From the cell containing the given text, extract its center point as (x, y) coordinate. 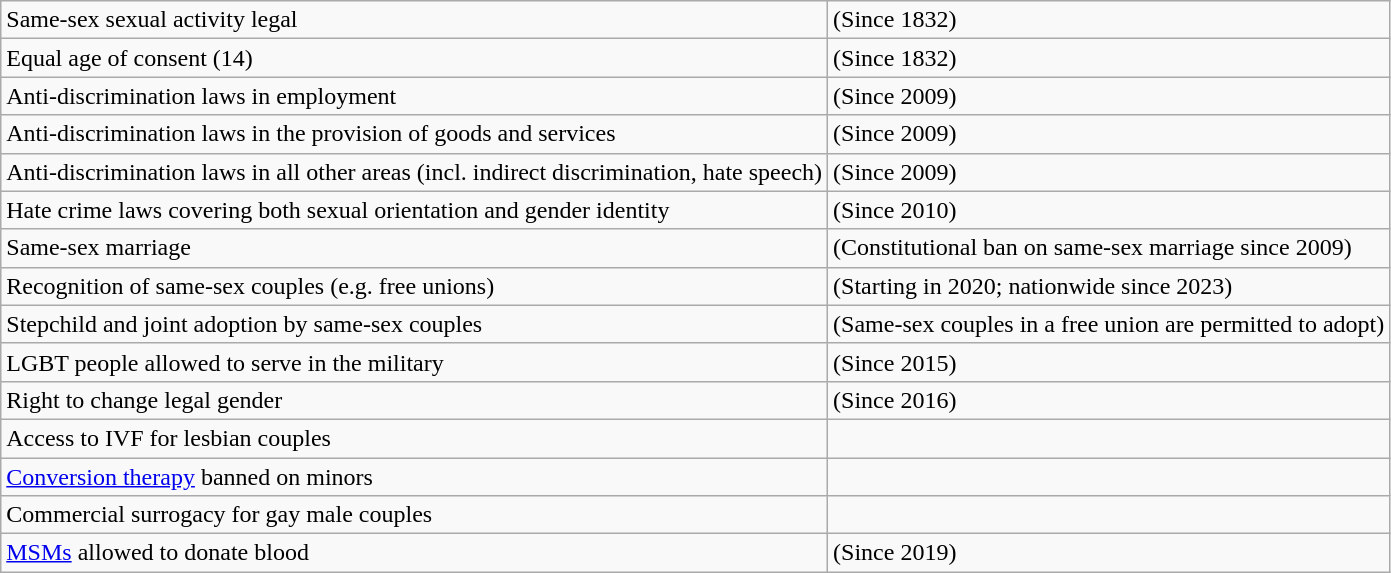
Anti-discrimination laws in all other areas (incl. indirect discrimination, hate speech) (414, 172)
Anti-discrimination laws in the provision of goods and services (414, 134)
(Since 2015) (1109, 362)
(Since 2016) (1109, 400)
(Since 2010) (1109, 210)
Stepchild and joint adoption by same-sex couples (414, 324)
Hate crime laws covering both sexual orientation and gender identity (414, 210)
(Same-sex couples in a free union are permitted to adopt) (1109, 324)
Same-sex marriage (414, 248)
LGBT people allowed to serve in the military (414, 362)
MSMs allowed to donate blood (414, 553)
Conversion therapy banned on minors (414, 477)
Right to change legal gender (414, 400)
Anti-discrimination laws in employment (414, 96)
(Constitutional ban on same-sex marriage since 2009) (1109, 248)
Equal age of consent (14) (414, 58)
(Since 2019) (1109, 553)
Same-sex sexual activity legal (414, 20)
Access to IVF for lesbian couples (414, 438)
Commercial surrogacy for gay male couples (414, 515)
(Starting in 2020; nationwide since 2023) (1109, 286)
Recognition of same-sex couples (e.g. free unions) (414, 286)
